Provide the (X, Y) coordinate of the cell's center where the given text is located.  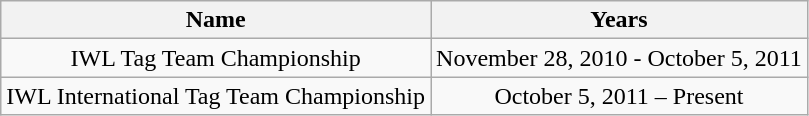
October 5, 2011 – Present (620, 96)
IWL Tag Team Championship (216, 58)
Name (216, 20)
Years (620, 20)
November 28, 2010 - October 5, 2011 (620, 58)
IWL International Tag Team Championship (216, 96)
